Find where the given text appears and provide that cell's center as (x, y) coordinate. 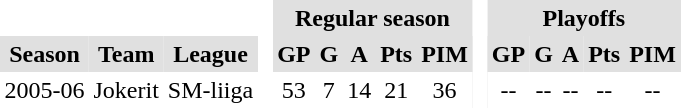
Team (126, 54)
2005-06 (44, 90)
Jokerit (126, 90)
Regular season (373, 18)
53 (294, 90)
Season (44, 54)
21 (396, 90)
14 (360, 90)
7 (329, 90)
36 (445, 90)
League (210, 54)
Playoffs (584, 18)
SM-liiga (210, 90)
